From the cell containing the given text, extract its center point as [X, Y] coordinate. 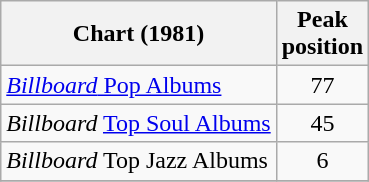
Billboard Pop Albums [138, 85]
Billboard Top Jazz Albums [138, 161]
45 [322, 123]
77 [322, 85]
Chart (1981) [138, 34]
Peakposition [322, 34]
Billboard Top Soul Albums [138, 123]
6 [322, 161]
